Locate the cell with the specified text and output its (X, Y) center coordinate. 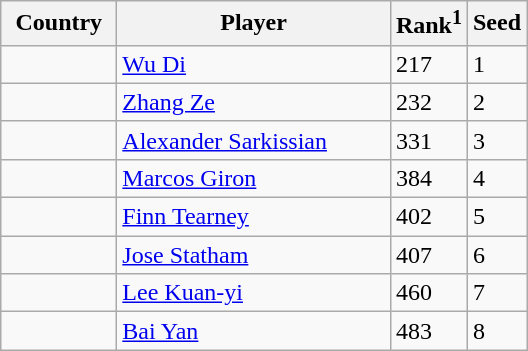
Alexander Sarkissian (254, 140)
402 (428, 217)
460 (428, 293)
Bai Yan (254, 331)
Lee Kuan-yi (254, 293)
7 (496, 293)
5 (496, 217)
483 (428, 331)
Finn Tearney (254, 217)
Rank1 (428, 24)
Marcos Giron (254, 178)
384 (428, 178)
217 (428, 64)
Wu Di (254, 64)
6 (496, 255)
4 (496, 178)
Jose Statham (254, 255)
331 (428, 140)
2 (496, 102)
407 (428, 255)
Country (59, 24)
Zhang Ze (254, 102)
Player (254, 24)
1 (496, 64)
Seed (496, 24)
3 (496, 140)
232 (428, 102)
8 (496, 331)
